Capture the cell that displays the provided text and extract its (X, Y) central coordinate. 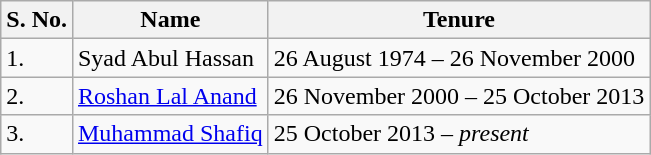
2. (37, 96)
Tenure (459, 20)
1. (37, 58)
25 October 2013 – present (459, 134)
3. (37, 134)
26 November 2000 – 25 October 2013 (459, 96)
Roshan Lal Anand (170, 96)
26 August 1974 – 26 November 2000 (459, 58)
S. No. (37, 20)
Syad Abul Hassan (170, 58)
Muhammad Shafiq (170, 134)
Name (170, 20)
